Extract the (x, y) coordinate from the center of the cell holding the provided text.  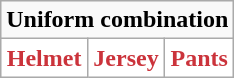
Uniform combination (118, 20)
Pants (200, 58)
Helmet (44, 58)
Jersey (126, 58)
